From the cell containing the given text, extract its center point as (x, y) coordinate. 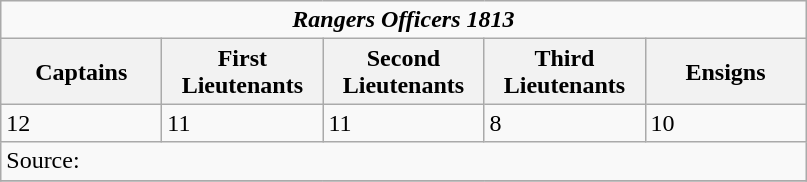
Second Lieutenants (404, 72)
First Lieutenants (242, 72)
Source: (404, 161)
8 (564, 123)
Rangers Officers 1813 (404, 20)
Ensigns (726, 72)
Third Lieutenants (564, 72)
12 (82, 123)
10 (726, 123)
Captains (82, 72)
